Find where the given text appears and provide that cell's center as [X, Y] coordinate. 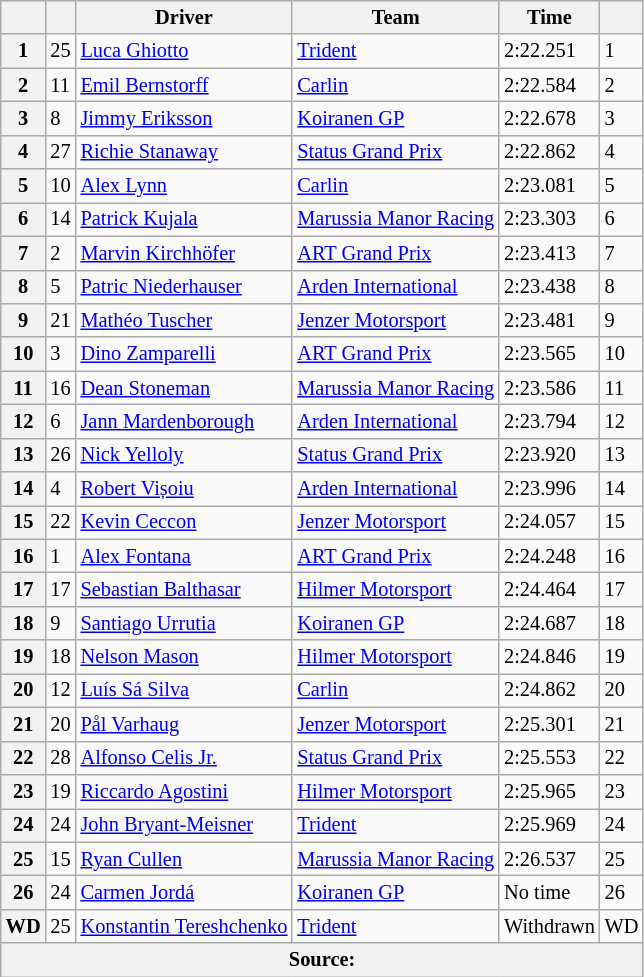
2:22.251 [550, 51]
2:24.846 [550, 657]
2:25.969 [550, 825]
2:24.057 [550, 522]
Kevin Ceccon [184, 522]
Nelson Mason [184, 657]
Alfonso Celis Jr. [184, 758]
2:24.862 [550, 690]
2:25.301 [550, 724]
2:24.464 [550, 589]
Luca Ghiotto [184, 51]
Team [396, 17]
2:23.413 [550, 253]
2:23.081 [550, 186]
Mathéo Tuscher [184, 320]
Dino Zamparelli [184, 354]
2:23.794 [550, 421]
2:25.965 [550, 791]
Nick Yelloly [184, 455]
2:25.553 [550, 758]
2:23.438 [550, 287]
Riccardo Agostini [184, 791]
2:23.481 [550, 320]
Patric Niederhauser [184, 287]
Pål Varhaug [184, 724]
2:22.584 [550, 85]
Jimmy Eriksson [184, 118]
Santiago Urrutia [184, 623]
2:23.565 [550, 354]
Jann Mardenborough [184, 421]
27 [61, 152]
Source: [322, 960]
Driver [184, 17]
Richie Stanaway [184, 152]
Time [550, 17]
Withdrawn [550, 926]
2:23.586 [550, 388]
2:22.678 [550, 118]
Luís Sá Silva [184, 690]
Dean Stoneman [184, 388]
2:23.303 [550, 219]
Konstantin Tereshchenko [184, 926]
2:24.248 [550, 556]
Robert Vișoiu [184, 489]
No time [550, 892]
2:23.920 [550, 455]
2:23.996 [550, 489]
Carmen Jordá [184, 892]
Sebastian Balthasar [184, 589]
2:24.687 [550, 623]
Alex Lynn [184, 186]
Patrick Kujala [184, 219]
2:26.537 [550, 859]
Marvin Kirchhöfer [184, 253]
Ryan Cullen [184, 859]
28 [61, 758]
Emil Bernstorff [184, 85]
Alex Fontana [184, 556]
2:22.862 [550, 152]
John Bryant-Meisner [184, 825]
